Output the [x, y] coordinate of the center of the cell containing the given text.  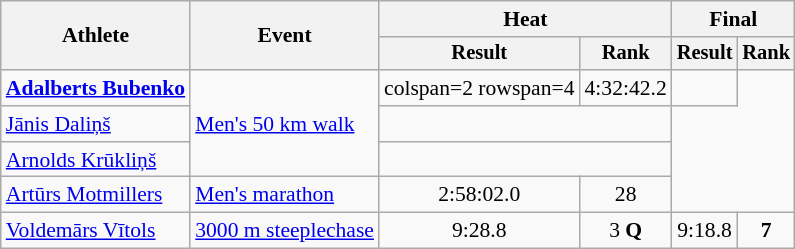
Men's 50 km walk [284, 124]
Adalberts Bubenko [96, 88]
7 [766, 231]
Artūrs Motmillers [96, 195]
Event [284, 36]
28 [626, 195]
4:32:42.2 [626, 88]
9:18.8 [705, 231]
3000 m steeplechase [284, 231]
2:58:02.0 [480, 195]
Men's marathon [284, 195]
Final [734, 19]
9:28.8 [480, 231]
Jānis Daliņš [96, 124]
Athlete [96, 36]
3 Q [626, 231]
Heat [526, 19]
colspan=2 rowspan=4 [480, 88]
Arnolds Krūkliņš [96, 160]
Voldemārs Vītols [96, 231]
